Return (x, y) of the center of cell containing provided text 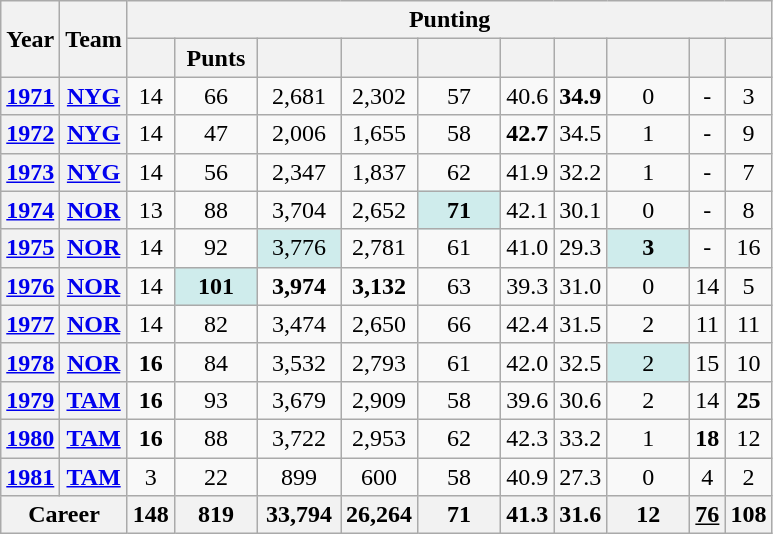
33,794 (298, 515)
42.0 (528, 362)
3,722 (298, 438)
1,655 (380, 134)
34.5 (580, 134)
899 (298, 477)
15 (708, 362)
Career (64, 515)
31.5 (580, 324)
2,652 (380, 210)
33.2 (580, 438)
4 (708, 477)
31.0 (580, 286)
42.4 (528, 324)
2,347 (298, 172)
Team (94, 39)
25 (748, 400)
42.7 (528, 134)
26,264 (380, 515)
1979 (30, 400)
8 (748, 210)
2,681 (298, 96)
1974 (30, 210)
2,006 (298, 134)
3,532 (298, 362)
42.3 (528, 438)
3,679 (298, 400)
1978 (30, 362)
93 (216, 400)
76 (708, 515)
1,837 (380, 172)
2,781 (380, 248)
47 (216, 134)
3,474 (298, 324)
18 (708, 438)
1972 (30, 134)
Punting (450, 20)
29.3 (580, 248)
31.6 (580, 515)
22 (216, 477)
1977 (30, 324)
13 (150, 210)
Year (30, 39)
101 (216, 286)
39.3 (528, 286)
40.9 (528, 477)
3,974 (298, 286)
42.1 (528, 210)
2,953 (380, 438)
32.5 (580, 362)
84 (216, 362)
41.9 (528, 172)
5 (748, 286)
10 (748, 362)
148 (150, 515)
2,793 (380, 362)
63 (460, 286)
40.6 (528, 96)
2,302 (380, 96)
30.1 (580, 210)
2,909 (380, 400)
3,704 (298, 210)
819 (216, 515)
32.2 (580, 172)
1976 (30, 286)
82 (216, 324)
Punts (216, 58)
1971 (30, 96)
92 (216, 248)
108 (748, 515)
27.3 (580, 477)
1975 (30, 248)
3,776 (298, 248)
41.3 (528, 515)
1973 (30, 172)
7 (748, 172)
41.0 (528, 248)
1980 (30, 438)
30.6 (580, 400)
34.9 (580, 96)
2,650 (380, 324)
1981 (30, 477)
9 (748, 134)
3,132 (380, 286)
56 (216, 172)
600 (380, 477)
57 (460, 96)
39.6 (528, 400)
